Detect which cell encompasses the target text, then output its [x, y] center coordinate. 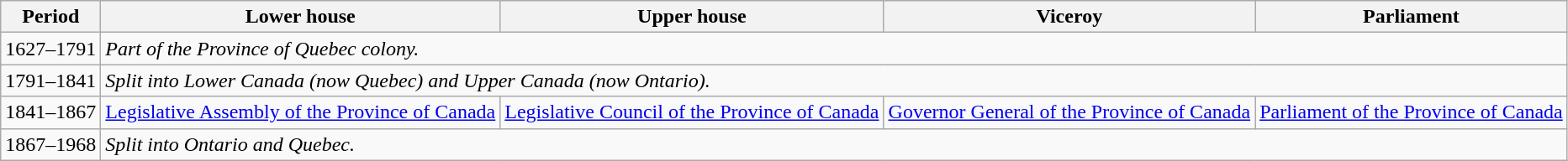
1867–1968 [50, 144]
Parliament of the Province of Canada [1412, 112]
Legislative Assembly of the Province of Canada [301, 112]
1841–1867 [50, 112]
1791–1841 [50, 80]
Viceroy [1069, 17]
Parliament [1412, 17]
Upper house [692, 17]
Split into Lower Canada (now Quebec) and Upper Canada (now Ontario). [834, 80]
Period [50, 17]
Lower house [301, 17]
Split into Ontario and Quebec. [834, 144]
Governor General of the Province of Canada [1069, 112]
Part of the Province of Quebec colony. [834, 49]
1627–1791 [50, 49]
Legislative Council of the Province of Canada [692, 112]
